From the cell containing the given text, extract its center point as [x, y] coordinate. 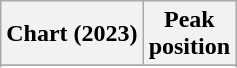
Peakposition [189, 34]
Chart (2023) [72, 34]
